Return (x, y) of the center of cell containing provided text 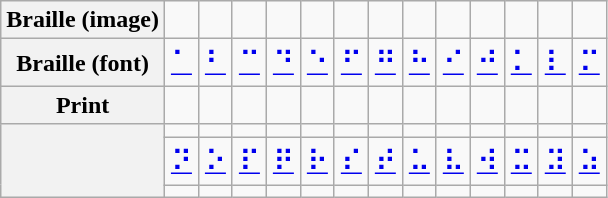
⠭ (521, 162)
⠏ (249, 162)
⠺ (487, 162)
⠚ (487, 62)
Braille (image) (83, 20)
⠑ (317, 62)
⠟ (283, 162)
⠁ (181, 62)
⠉ (249, 62)
⠓ (419, 62)
⠊ (453, 62)
⠍ (589, 62)
⠙ (283, 62)
⠅ (521, 62)
⠕ (215, 162)
⠛ (385, 62)
⠝ (181, 162)
⠽ (555, 162)
⠋ (351, 62)
⠗ (317, 162)
⠧ (453, 162)
⠞ (385, 162)
⠵ (589, 162)
⠇ (555, 62)
Braille (font) (83, 62)
Print (83, 105)
⠃ (215, 62)
⠥ (419, 162)
⠎ (351, 162)
